Identify which cell holds the provided text, then report its (X, Y) central coordinate. 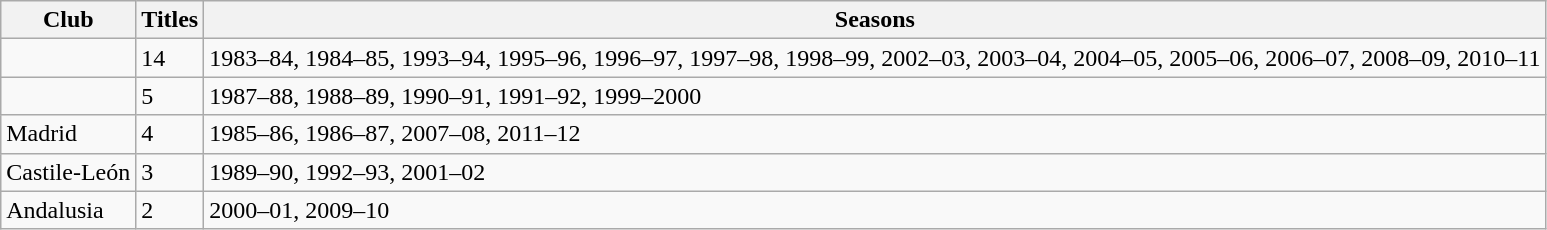
Seasons (875, 20)
14 (170, 58)
2000–01, 2009–10 (875, 210)
1985–86, 1986–87, 2007–08, 2011–12 (875, 134)
Andalusia (68, 210)
Titles (170, 20)
1987–88, 1988–89, 1990–91, 1991–92, 1999–2000 (875, 96)
Club (68, 20)
5 (170, 96)
1983–84, 1984–85, 1993–94, 1995–96, 1996–97, 1997–98, 1998–99, 2002–03, 2003–04, 2004–05, 2005–06, 2006–07, 2008–09, 2010–11 (875, 58)
Madrid (68, 134)
3 (170, 172)
1989–90, 1992–93, 2001–02 (875, 172)
4 (170, 134)
2 (170, 210)
Castile-León (68, 172)
